Extract the (X, Y) coordinate from the center of the cell holding the provided text.  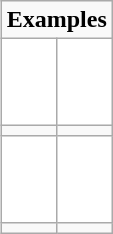
Examples (56, 20)
